From the cell containing the given text, extract its center point as [X, Y] coordinate. 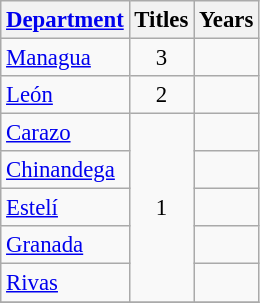
Rivas [65, 283]
3 [162, 58]
Years [226, 20]
Chinandega [65, 170]
Carazo [65, 133]
Granada [65, 245]
León [65, 95]
1 [162, 208]
Department [65, 20]
Titles [162, 20]
Estelí [65, 208]
2 [162, 95]
Managua [65, 58]
